Capture the cell that displays the provided text and extract its (x, y) central coordinate. 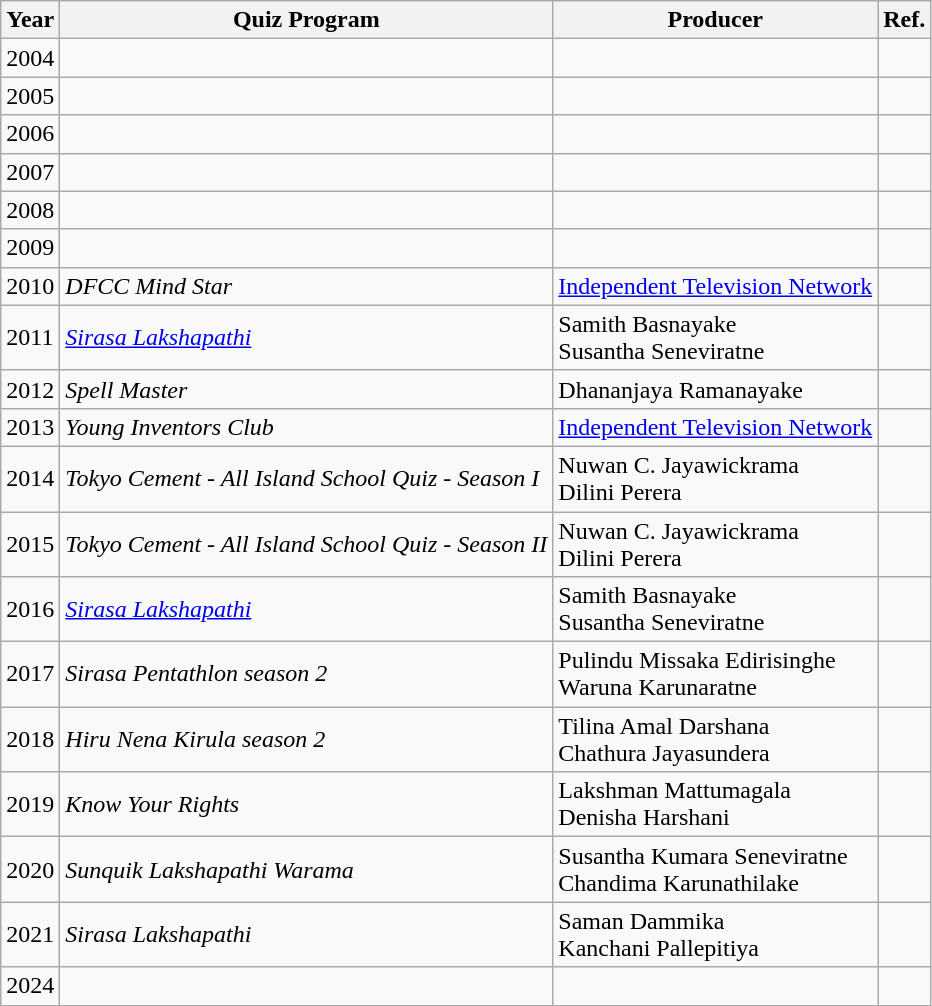
Producer (716, 20)
Ref. (904, 20)
2009 (30, 248)
2010 (30, 286)
Young Inventors Club (306, 427)
2021 (30, 934)
2016 (30, 610)
Saman Dammika Kanchani Pallepitiya (716, 934)
Sunquik Lakshapathi Warama (306, 870)
2008 (30, 210)
Hiru Nena Kirula season 2 (306, 740)
2015 (30, 544)
2014 (30, 478)
Lakshman Mattumagala Denisha Harshani (716, 804)
Tokyo Cement - All Island School Quiz - Season II (306, 544)
2013 (30, 427)
Quiz Program (306, 20)
2011 (30, 338)
2018 (30, 740)
2019 (30, 804)
Tilina Amal Darshana Chathura Jayasundera (716, 740)
2005 (30, 96)
2020 (30, 870)
2017 (30, 674)
Year (30, 20)
2012 (30, 389)
2004 (30, 58)
2006 (30, 134)
Pulindu Missaka Edirisinghe Waruna Karunaratne (716, 674)
DFCC Mind Star (306, 286)
2024 (30, 986)
Susantha Kumara Seneviratne Chandima Karunathilake (716, 870)
Tokyo Cement - All Island School Quiz - Season I (306, 478)
Sirasa Pentathlon season 2 (306, 674)
Dhananjaya Ramanayake (716, 389)
Spell Master (306, 389)
2007 (30, 172)
Know Your Rights (306, 804)
